Detect which cell encompasses the target text, then output its (x, y) center coordinate. 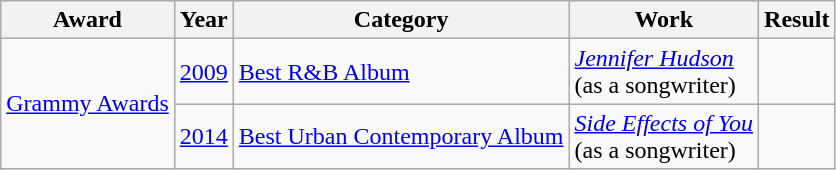
2009 (204, 72)
Jennifer Hudson(as a songwriter) (664, 72)
Best R&B Album (401, 72)
Category (401, 20)
2014 (204, 136)
Result (797, 20)
Side Effects of You(as a songwriter) (664, 136)
Year (204, 20)
Award (88, 20)
Work (664, 20)
Grammy Awards (88, 104)
Best Urban Contemporary Album (401, 136)
